Output the [x, y] coordinate of the center of the cell containing the given text.  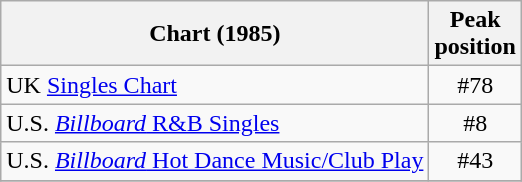
Peakposition [475, 34]
Chart (1985) [215, 34]
U.S. Billboard Hot Dance Music/Club Play [215, 161]
#78 [475, 85]
UK Singles Chart [215, 85]
U.S. Billboard R&B Singles [215, 123]
#8 [475, 123]
#43 [475, 161]
